Pinpoint the cell where the given text exists, returning its [x, y] midpoint coordinate. 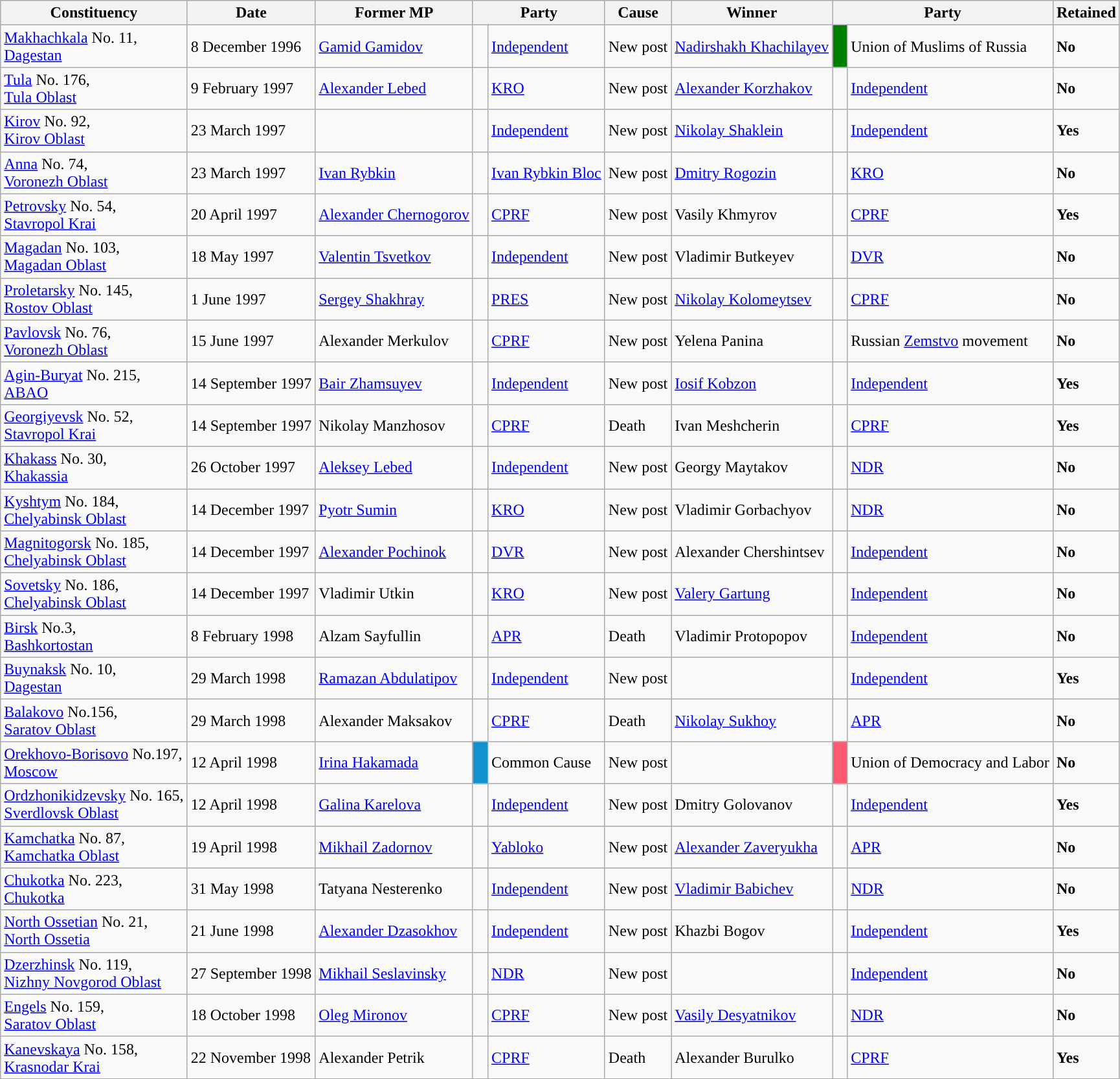
31 May 1998 [251, 889]
Common Cause [546, 763]
Sergey Shakhray [394, 299]
9 February 1997 [251, 88]
Former MP [394, 13]
8 February 1998 [251, 636]
Ramazan Abdulatipov [394, 679]
Buynaksk No. 10,Dagestan [94, 679]
PRES [546, 299]
Alzam Sayfullin [394, 636]
Alexander Chershintsev [752, 552]
Georgy Maytakov [752, 468]
Gamid Gamidov [394, 47]
Galina Karelova [394, 804]
Nadirshakh Khachilayev [752, 47]
Alexander Korzhakov [752, 88]
Vladimir Babichev [752, 889]
Kirov No. 92,Kirov Oblast [94, 131]
Sovetsky No. 186,Chelyabinsk Oblast [94, 595]
Irina Hakamada [394, 763]
Tula No. 176,Tula Oblast [94, 88]
Nikolay Manzhosov [394, 425]
Vladimir Butkeyev [752, 256]
Georgiyevsk No. 52,Stavropol Krai [94, 425]
Alexander Petrik [394, 1057]
Valery Gartung [752, 595]
15 June 1997 [251, 341]
Kyshtym No. 184,Chelyabinsk Oblast [94, 509]
Dmitry Rogozin [752, 172]
Vladimir Gorbachyov [752, 509]
Pavlovsk No. 76,Voronezh Oblast [94, 341]
Alexander Dzasokhov [394, 931]
Petrovsky No. 54,Stavropol Krai [94, 215]
Vladimir Protopopov [752, 636]
19 April 1998 [251, 847]
Russian Zemstvo movement [950, 341]
North Ossetian No. 21,North Ossetia [94, 931]
21 June 1998 [251, 931]
Mikhail Seslavinsky [394, 973]
26 October 1997 [251, 468]
Orekhovo-Borisovo No.197,Moscow [94, 763]
Khakass No. 30,Khakassia [94, 468]
Ivan Meshcherin [752, 425]
Alexander Maksakov [394, 720]
Winner [752, 13]
18 May 1997 [251, 256]
Nikolay Kolomeytsev [752, 299]
Mikhail Zadornov [394, 847]
Magadan No. 103,Magadan Oblast [94, 256]
Alexander Merkulov [394, 341]
Union of Democracy and Labor [950, 763]
Alexander Burulko [752, 1057]
Chukotka No. 223,Chukotka [94, 889]
Aleksey Lebed [394, 468]
Vladimir Utkin [394, 595]
Magnitogorsk No. 185,Chelyabinsk Oblast [94, 552]
Valentin Tsvetkov [394, 256]
22 November 1998 [251, 1057]
Union of Muslims of Russia [950, 47]
Agin-Buryat No. 215,ABAO [94, 383]
Yelena Panina [752, 341]
Vasily Desyatnikov [752, 1016]
Date [251, 13]
Kanevskaya No. 158,Krasnodar Krai [94, 1057]
Ordzhonikidzevsky No. 165,Sverdlovsk Oblast [94, 804]
Birsk No.3,Bashkortostan [94, 636]
Makhachkala No. 11,Dagestan [94, 47]
Proletarsky No. 145,Rostov Oblast [94, 299]
Constituency [94, 13]
Alexander Chernogorov [394, 215]
Balakovo No.156,Saratov Oblast [94, 720]
Bair Zhamsuyev [394, 383]
Engels No. 159,Saratov Oblast [94, 1016]
Retained [1086, 13]
Pyotr Sumin [394, 509]
Nikolay Sukhoy [752, 720]
Khazbi Bogov [752, 931]
Alexander Lebed [394, 88]
Ivan Rybkin [394, 172]
Alexander Zaveryukha [752, 847]
Yabloko [546, 847]
Alexander Pochinok [394, 552]
Dmitry Golovanov [752, 804]
Iosif Kobzon [752, 383]
20 April 1997 [251, 215]
1 June 1997 [251, 299]
8 December 1996 [251, 47]
Oleg Mironov [394, 1016]
Vasily Khmyrov [752, 215]
Ivan Rybkin Bloc [546, 172]
Nikolay Shaklein [752, 131]
Kamchatka No. 87,Kamchatka Oblast [94, 847]
Dzerzhinsk No. 119,Nizhny Novgorod Oblast [94, 973]
Tatyana Nesterenko [394, 889]
18 October 1998 [251, 1016]
Cause [638, 13]
Anna No. 74,Voronezh Oblast [94, 172]
27 September 1998 [251, 973]
